Output the [X, Y] coordinate of the center of the cell containing the given text.  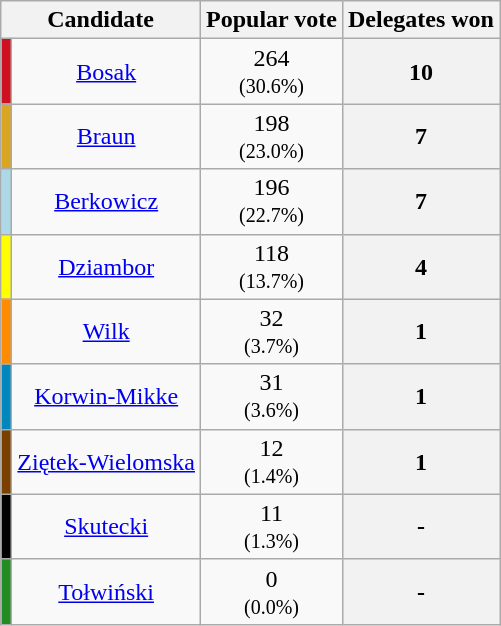
Skutecki [106, 526]
Tołwiński [106, 592]
11(1.3%) [272, 526]
118(13.7%) [272, 266]
Candidate [101, 20]
Ziętek-Wielomska [106, 462]
10 [420, 72]
Korwin-Mikke [106, 396]
198(23.0%) [272, 136]
Berkowicz [106, 202]
Popular vote [272, 20]
0(0.0%) [272, 592]
Delegates won [420, 20]
Wilk [106, 332]
31(3.6%) [272, 396]
12(1.4%) [272, 462]
32(3.7%) [272, 332]
Dziambor [106, 266]
Bosak [106, 72]
Braun [106, 136]
264(30.6%) [272, 72]
196(22.7%) [272, 202]
4 [420, 266]
